Identify which cell holds the provided text, then report its [x, y] central coordinate. 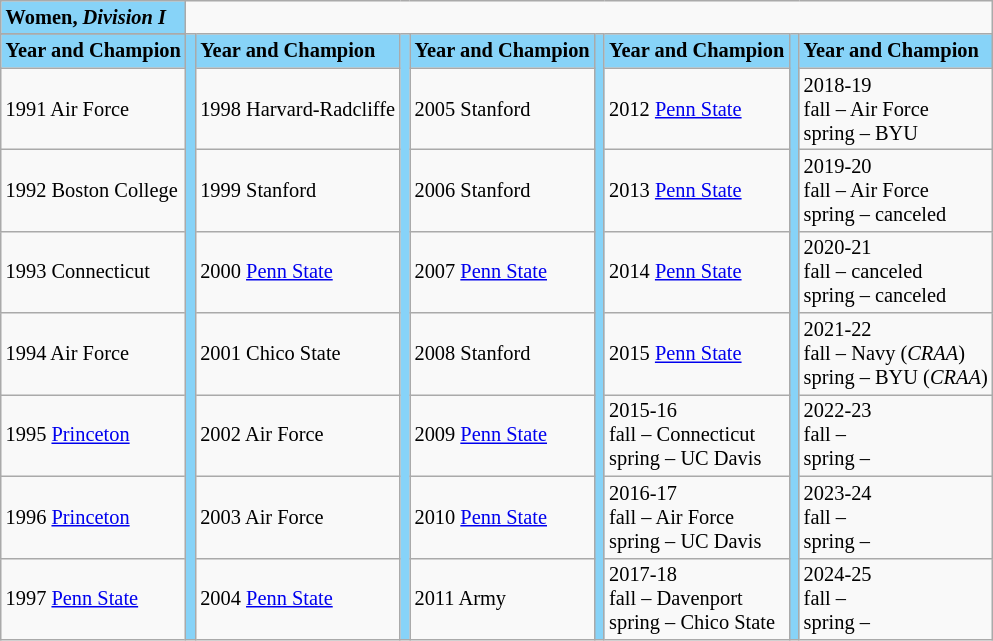
1991 Air Force [94, 109]
2008 Stanford [502, 354]
2018-19fall – Air Forcespring – BYU [896, 109]
1992 Boston College [94, 190]
2001 Chico State [298, 354]
2015 Penn State [696, 354]
2007 Penn State [502, 272]
2003 Air Force [298, 517]
1998 Harvard-Radcliffe [298, 109]
2019-20fall – Air Forcespring – canceled [896, 190]
2012 Penn State [696, 109]
2024-25fall – spring – [896, 599]
2017-18fall – Davenportspring – Chico State [696, 599]
2010 Penn State [502, 517]
2004 Penn State [298, 599]
1996 Princeton [94, 517]
Women, Division I [94, 17]
2009 Penn State [502, 435]
1995 Princeton [94, 435]
2002 Air Force [298, 435]
2014 Penn State [696, 272]
2005 Stanford [502, 109]
2022-23fall – spring – [896, 435]
1993 Connecticut [94, 272]
1994 Air Force [94, 354]
2011 Army [502, 599]
2020-21fall – canceledspring – canceled [896, 272]
1999 Stanford [298, 190]
2023-24fall – spring – [896, 517]
1997 Penn State [94, 599]
2021-22fall – Navy (CRAA)spring – BYU (CRAA) [896, 354]
2013 Penn State [696, 190]
2016-17fall – Air Forcespring – UC Davis [696, 517]
2006 Stanford [502, 190]
2015-16fall – Connecticutspring – UC Davis [696, 435]
2000 Penn State [298, 272]
